Search for the cell housing the specified text and yield its (x, y) center coordinate. 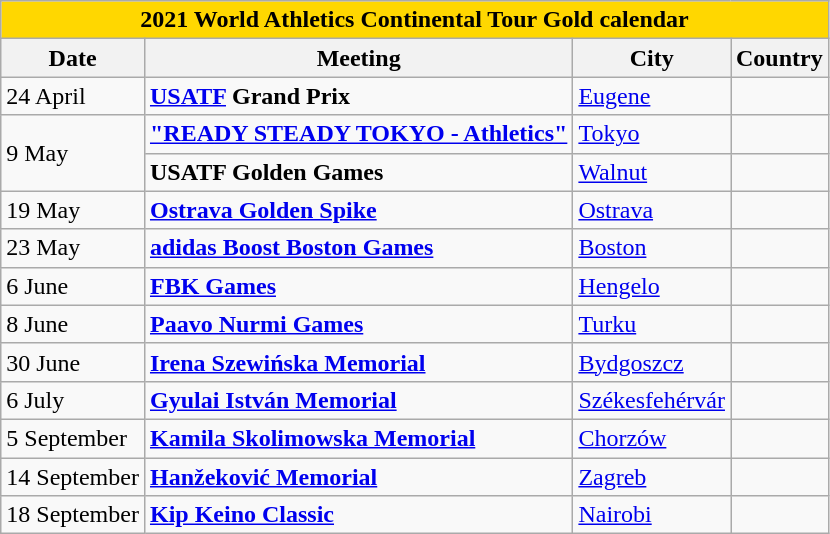
Country (779, 58)
30 June (73, 362)
6 July (73, 400)
19 May (73, 210)
Tokyo (652, 134)
Kip Keino Classic (358, 515)
USATF Grand Prix (358, 96)
Walnut (652, 172)
Ostrava (652, 210)
Turku (652, 324)
USATF Golden Games (358, 172)
Székesfehérvár (652, 400)
Gyulai István Memorial (358, 400)
Zagreb (652, 477)
14 September (73, 477)
Eugene (652, 96)
Kamila Skolimowska Memorial (358, 438)
24 April (73, 96)
Chorzów (652, 438)
FBK Games (358, 286)
2021 World Athletics Continental Tour Gold calendar (415, 20)
5 September (73, 438)
Hanžeković Memorial (358, 477)
23 May (73, 248)
6 June (73, 286)
adidas Boost Boston Games (358, 248)
"READY STEADY TOKYO - Athletics" (358, 134)
8 June (73, 324)
Ostrava Golden Spike (358, 210)
Boston (652, 248)
Paavo Nurmi Games (358, 324)
Meeting (358, 58)
9 May (73, 153)
Irena Szewińska Memorial (358, 362)
Bydgoszcz (652, 362)
City (652, 58)
18 September (73, 515)
Nairobi (652, 515)
Date (73, 58)
Hengelo (652, 286)
